Determine the (x, y) coordinate at the center of the cell enclosing the given text.  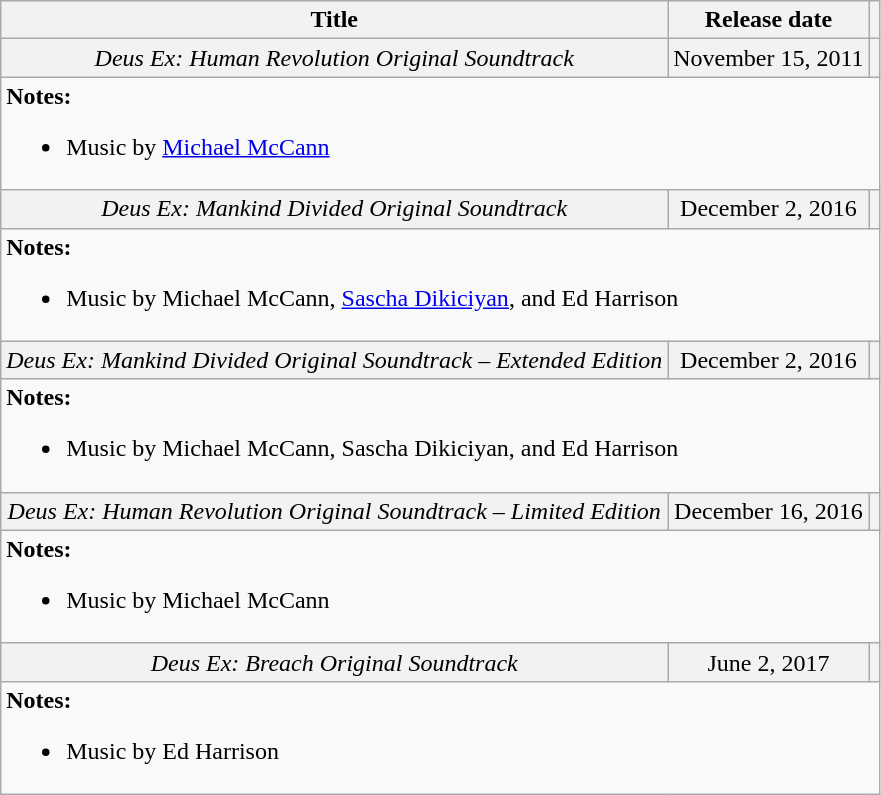
Title (334, 20)
Release date (768, 20)
Deus Ex: Breach Original Soundtrack (334, 662)
Deus Ex: Mankind Divided Original Soundtrack (334, 209)
December 16, 2016 (768, 511)
June 2, 2017 (768, 662)
Notes:Music by Ed Harrison (440, 738)
Deus Ex: Human Revolution Original Soundtrack – Limited Edition (334, 511)
November 15, 2011 (768, 58)
Deus Ex: Mankind Divided Original Soundtrack – Extended Edition (334, 360)
Deus Ex: Human Revolution Original Soundtrack (334, 58)
